Capture the cell that displays the provided text and extract its (X, Y) central coordinate. 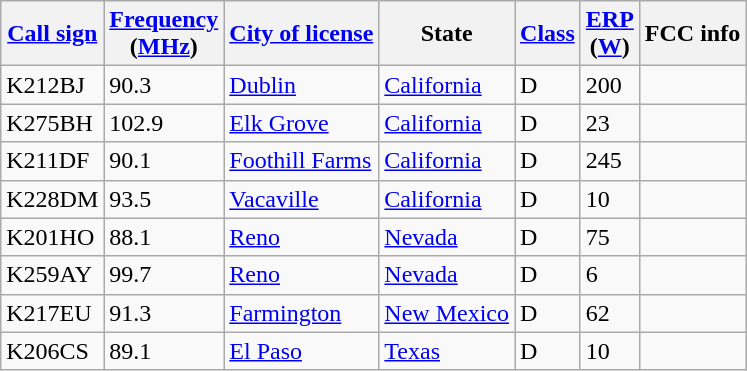
K259AY (52, 275)
K201HO (52, 237)
90.1 (164, 161)
75 (610, 237)
Class (548, 34)
102.9 (164, 123)
Vacaville (302, 199)
99.7 (164, 275)
6 (610, 275)
23 (610, 123)
88.1 (164, 237)
FCC info (692, 34)
El Paso (302, 351)
200 (610, 85)
Foothill Farms (302, 161)
91.3 (164, 313)
Dublin (302, 85)
90.3 (164, 85)
Texas (447, 351)
89.1 (164, 351)
62 (610, 313)
K206CS (52, 351)
K228DM (52, 199)
ERP(W) (610, 34)
New Mexico (447, 313)
K217EU (52, 313)
K275BH (52, 123)
Elk Grove (302, 123)
245 (610, 161)
Call sign (52, 34)
K211DF (52, 161)
K212BJ (52, 85)
93.5 (164, 199)
Farmington (302, 313)
City of license (302, 34)
State (447, 34)
Frequency(MHz) (164, 34)
